Capture the cell that displays the provided text and extract its (x, y) central coordinate. 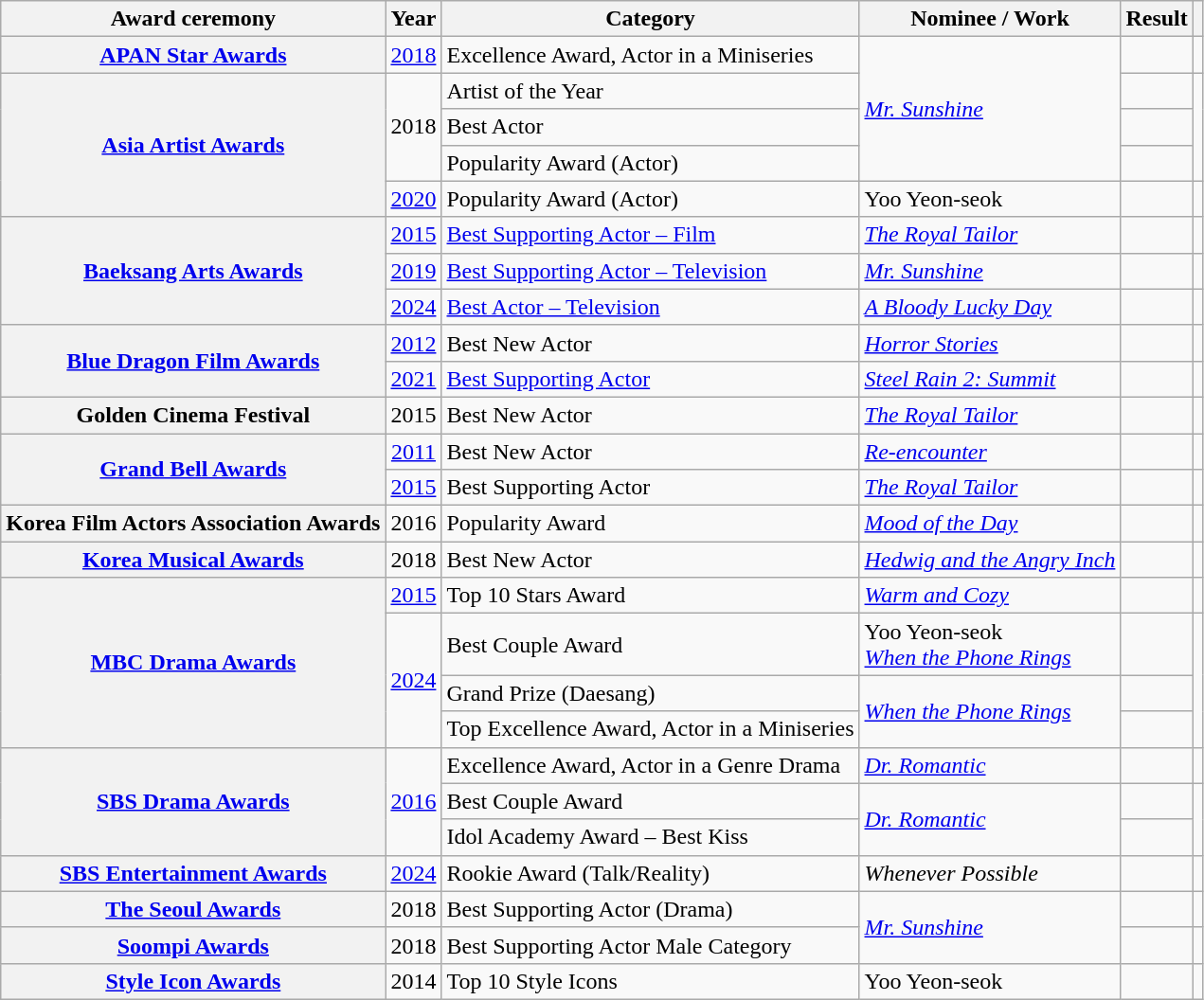
Whenever Possible (990, 873)
Hedwig and the Angry Inch (990, 560)
The Seoul Awards (193, 909)
Korea Musical Awards (193, 560)
Artist of the Year (650, 91)
Top Excellence Award, Actor in a Miniseries (650, 729)
Popularity Award (650, 524)
Yoo Yeon-seok When the Phone Rings (990, 644)
Top 10 Stars Award (650, 596)
2021 (413, 379)
Best Actor (650, 127)
Result (1157, 19)
Steel Rain 2: Summit (990, 379)
Style Icon Awards (193, 981)
Korea Film Actors Association Awards (193, 524)
Best Actor – Television (650, 307)
2019 (413, 271)
Category (650, 19)
2011 (413, 452)
Best Supporting Actor – Television (650, 271)
When the Phone Rings (990, 711)
Award ceremony (193, 19)
Warm and Cozy (990, 596)
MBC Drama Awards (193, 663)
A Bloody Lucky Day (990, 307)
Idol Academy Award – Best Kiss (650, 837)
SBS Entertainment Awards (193, 873)
Best Supporting Actor – Film (650, 235)
Excellence Award, Actor in a Genre Drama (650, 765)
Grand Prize (Daesang) (650, 693)
Excellence Award, Actor in a Miniseries (650, 55)
Soompi Awards (193, 945)
Mood of the Day (990, 524)
2020 (413, 199)
SBS Drama Awards (193, 801)
APAN Star Awards (193, 55)
2012 (413, 343)
Asia Artist Awards (193, 145)
Baeksang Arts Awards (193, 271)
Best Supporting Actor Male Category (650, 945)
Golden Cinema Festival (193, 415)
Rookie Award (Talk/Reality) (650, 873)
Top 10 Style Icons (650, 981)
Year (413, 19)
Nominee / Work (990, 19)
Re-encounter (990, 452)
Blue Dragon Film Awards (193, 361)
Horror Stories (990, 343)
Grand Bell Awards (193, 470)
2014 (413, 981)
Best Supporting Actor (Drama) (650, 909)
